Provide the (x, y) coordinate of the cell's center where the given text is located.  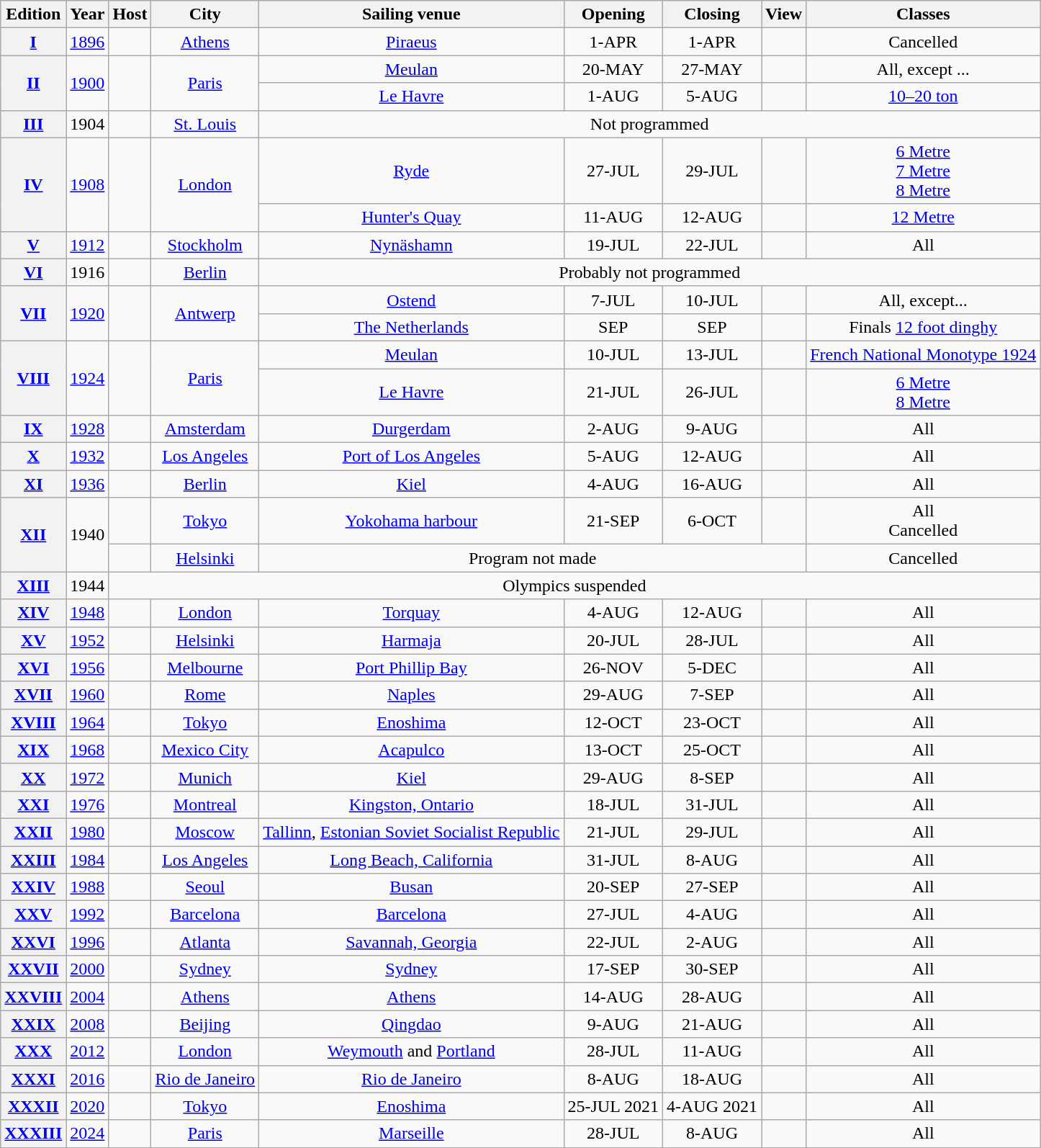
XV (33, 640)
Ryde (412, 171)
Munich (205, 777)
1948 (88, 613)
Beijing (205, 1024)
Torquay (412, 613)
1936 (88, 484)
2000 (88, 969)
XI (33, 484)
27-SEP (713, 887)
XXVIII (33, 997)
IX (33, 429)
18-JUL (613, 804)
Kingston, Ontario (412, 804)
Harmaja (412, 640)
1988 (88, 887)
18-AUG (713, 1079)
XXIX (33, 1024)
7-JUL (613, 300)
1904 (88, 124)
Long Beach, California (412, 859)
1896 (88, 42)
X (33, 457)
Program not made (533, 558)
2016 (88, 1079)
23-OCT (713, 722)
XXV (33, 915)
Acapulco (412, 750)
Rome (205, 695)
1912 (88, 245)
1984 (88, 859)
II (33, 83)
St. Louis (205, 124)
26-JUL (713, 392)
1908 (88, 184)
VIII (33, 377)
1968 (88, 750)
Edition (33, 14)
1960 (88, 695)
Mexico City (205, 750)
1-AUG (613, 97)
IV (33, 184)
XXXI (33, 1079)
13-OCT (613, 750)
Probably not programmed (649, 272)
XXVI (33, 942)
XVIII (33, 722)
Ostend (412, 300)
2024 (88, 1134)
I (33, 42)
XXIV (33, 887)
Yokohama harbour (412, 521)
7-SEP (713, 695)
Antwerp (205, 313)
III (33, 124)
1996 (88, 942)
1980 (88, 832)
1944 (88, 586)
1900 (88, 83)
5-DEC (713, 668)
2012 (88, 1051)
All, except... (923, 300)
Year (88, 14)
6 Metre7 Metre8 Metre (923, 171)
Hunter's Quay (412, 218)
Naples (412, 695)
The Netherlands (412, 327)
Durgerdam (412, 429)
Piraeus (412, 42)
1916 (88, 272)
XXVII (33, 969)
10–20 ton (923, 97)
26-NOV (613, 668)
Host (130, 14)
1972 (88, 777)
17-SEP (613, 969)
Atlanta (205, 942)
8-SEP (713, 777)
6 Metre8 Metre (923, 392)
Melbourne (205, 668)
XX (33, 777)
12-OCT (613, 722)
XXI (33, 804)
Finals 12 foot dinghy (923, 327)
19-JUL (613, 245)
21-AUG (713, 1024)
Stockholm (205, 245)
XXII (33, 832)
2004 (88, 997)
6-OCT (713, 521)
XXIII (33, 859)
12 Metre (923, 218)
1932 (88, 457)
20-JUL (613, 640)
16-AUG (713, 484)
14-AUG (613, 997)
XXXIII (33, 1134)
XIX (33, 750)
1920 (88, 313)
AllCancelled (923, 521)
13-JUL (713, 354)
View (784, 14)
25-JUL 2021 (613, 1106)
25-OCT (713, 750)
21-SEP (613, 521)
Sailing venue (412, 14)
XIII (33, 586)
Opening (613, 14)
1992 (88, 915)
VI (33, 272)
XII (33, 534)
Seoul (205, 887)
Classes (923, 14)
XXXII (33, 1106)
All, except ... (923, 69)
Not programmed (649, 124)
1956 (88, 668)
French National Monotype 1924 (923, 354)
27-MAY (713, 69)
Olympics suspended (574, 586)
1976 (88, 804)
XVI (33, 668)
Amsterdam (205, 429)
Montreal (205, 804)
XVII (33, 695)
City (205, 14)
2008 (88, 1024)
XIV (33, 613)
Qingdao (412, 1024)
Savannah, Georgia (412, 942)
1940 (88, 534)
1924 (88, 377)
4-AUG 2021 (713, 1106)
Marseille (412, 1134)
XXX (33, 1051)
1952 (88, 640)
V (33, 245)
30-SEP (713, 969)
Closing (713, 14)
Port Phillip Bay (412, 668)
Weymouth and Portland (412, 1051)
Nynäshamn (412, 245)
VII (33, 313)
20-SEP (613, 887)
20-MAY (613, 69)
1964 (88, 722)
Port of Los Angeles (412, 457)
28-AUG (713, 997)
Busan (412, 887)
2020 (88, 1106)
Moscow (205, 832)
Tallinn, Estonian Soviet Socialist Republic (412, 832)
1928 (88, 429)
